For the text-containing cell, return its midpoint in (X, Y) coordinate format. 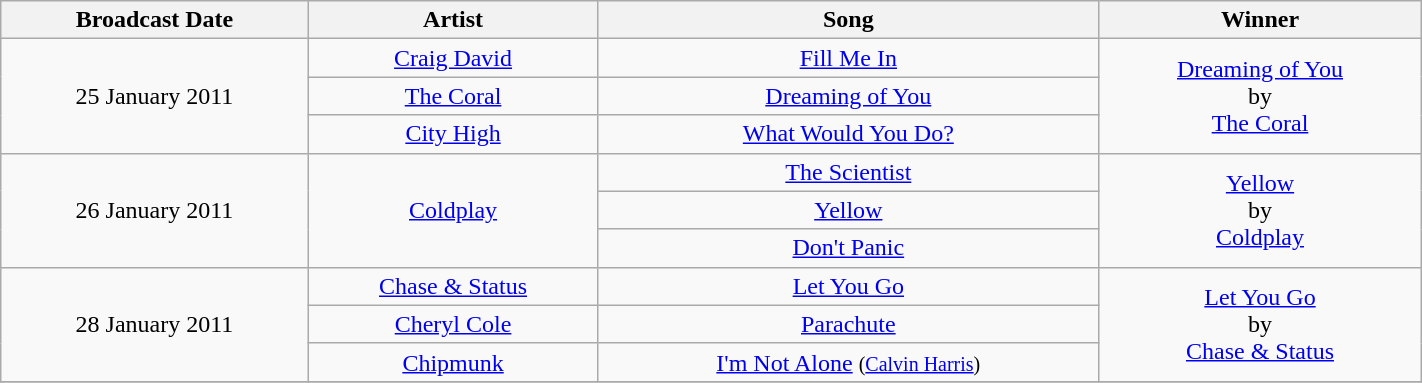
Don't Panic (848, 248)
The Scientist (848, 172)
26 January 2011 (154, 210)
What Would You Do? (848, 134)
The Coral (453, 96)
Coldplay (453, 210)
Dreaming of YoubyThe Coral (1260, 96)
Cheryl Cole (453, 324)
Yellow (848, 210)
I'm Not Alone (Calvin Harris) (848, 362)
Chipmunk (453, 362)
City High (453, 134)
Parachute (848, 324)
Song (848, 20)
YellowbyColdplay (1260, 210)
Let You GobyChase & Status (1260, 324)
Winner (1260, 20)
Chase & Status (453, 286)
Broadcast Date (154, 20)
Artist (453, 20)
Let You Go (848, 286)
25 January 2011 (154, 96)
Fill Me In (848, 58)
28 January 2011 (154, 324)
Dreaming of You (848, 96)
Craig David (453, 58)
